Return the [X, Y] coordinate for the center point of the cell that contains the specified text.  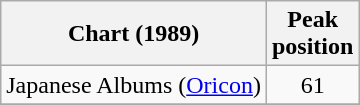
Chart (1989) [134, 34]
Japanese Albums (Oricon) [134, 85]
61 [312, 85]
Peakposition [312, 34]
